Provide the [X, Y] coordinate of the cell's center where the given text is located.  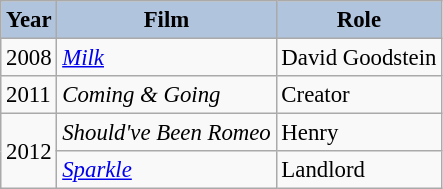
Henry [359, 133]
Creator [359, 95]
Milk [166, 58]
Should've Been Romeo [166, 133]
Film [166, 20]
Year [29, 20]
David Goodstein [359, 58]
2008 [29, 58]
Landlord [359, 170]
2012 [29, 152]
Role [359, 20]
Sparkle [166, 170]
Coming & Going [166, 95]
2011 [29, 95]
